Detect which cell encompasses the target text, then output its (X, Y) center coordinate. 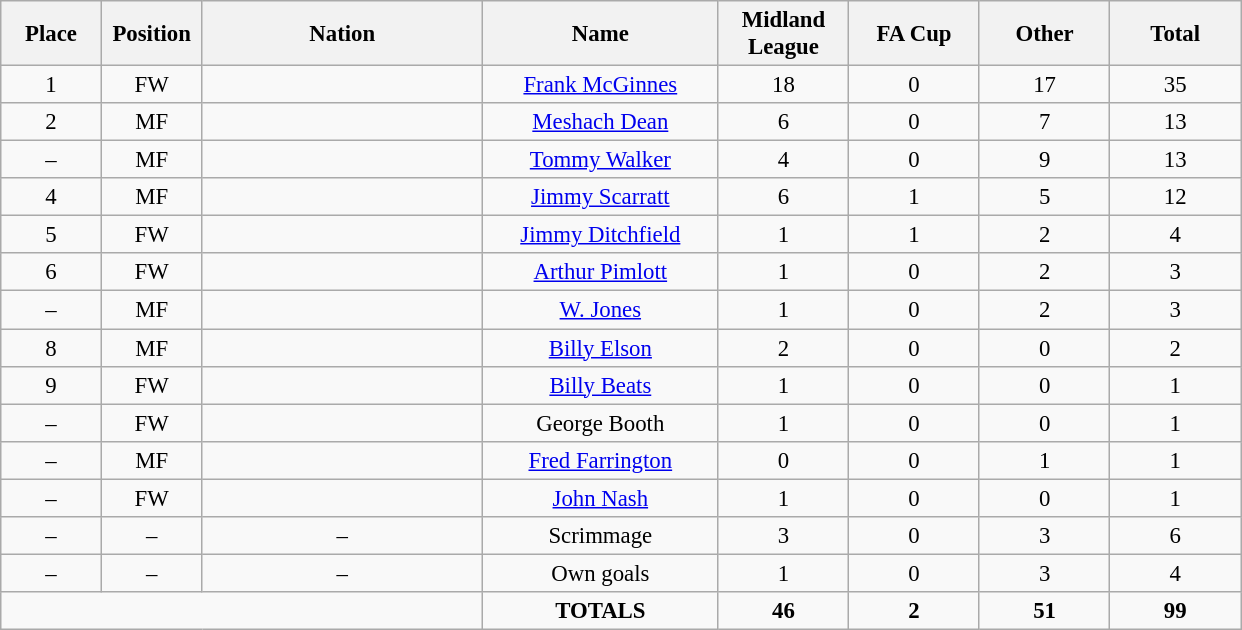
Scrimmage (601, 536)
Total (1176, 34)
8 (52, 348)
FA Cup (914, 34)
99 (1176, 611)
17 (1044, 85)
Billy Elson (601, 348)
Position (152, 34)
W. Jones (601, 310)
35 (1176, 85)
12 (1176, 197)
7 (1044, 122)
Frank McGinnes (601, 85)
Jimmy Scarratt (601, 197)
George Booth (601, 423)
51 (1044, 611)
Tommy Walker (601, 160)
John Nash (601, 498)
46 (784, 611)
Name (601, 34)
Nation (342, 34)
Fred Farrington (601, 460)
Place (52, 34)
Own goals (601, 573)
Meshach Dean (601, 122)
Arthur Pimlott (601, 273)
Billy Beats (601, 385)
Other (1044, 34)
Midland League (784, 34)
Jimmy Ditchfield (601, 235)
18 (784, 85)
TOTALS (601, 611)
